Determine the (X, Y) coordinate at the center of the cell enclosing the given text.  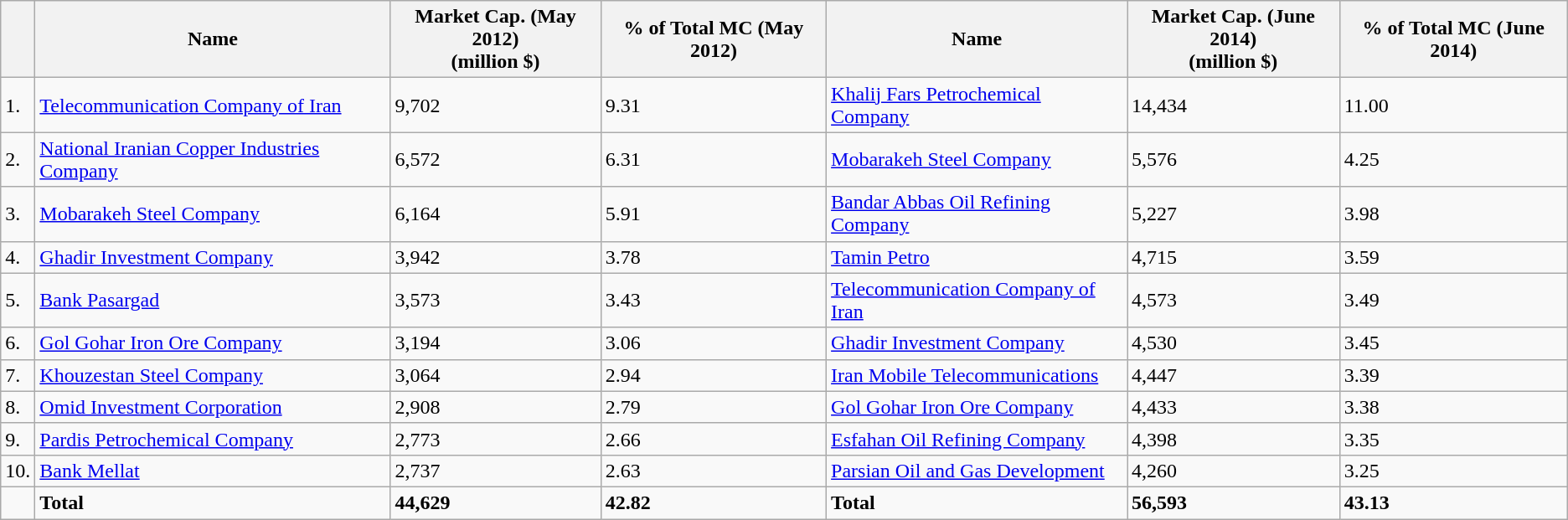
Omid Investment Corporation (213, 407)
3.49 (1453, 300)
Bandar Abbas Oil Refining Company (977, 214)
3.35 (1453, 439)
3.43 (714, 300)
8. (18, 407)
2. (18, 159)
3. (18, 214)
10. (18, 471)
Tamin Petro (977, 257)
4,433 (1234, 407)
4,260 (1234, 471)
44,629 (496, 502)
% of Total MC (June 2014) (1453, 39)
Pardis Petrochemical Company (213, 439)
3.98 (1453, 214)
2.63 (714, 471)
4,447 (1234, 375)
3,194 (496, 343)
4,573 (1234, 300)
Bank Pasargad (213, 300)
3.39 (1453, 375)
Khouzestan Steel Company (213, 375)
43.13 (1453, 502)
Iran Mobile Telecommunications (977, 375)
9. (18, 439)
9.31 (714, 106)
% of Total MC (May 2012) (714, 39)
Bank Mellat (213, 471)
5,576 (1234, 159)
4,530 (1234, 343)
Khalij Fars Petrochemical Company (977, 106)
56,593 (1234, 502)
6,572 (496, 159)
National Iranian Copper Industries Company (213, 159)
9,702 (496, 106)
3.25 (1453, 471)
2,908 (496, 407)
2.79 (714, 407)
Esfahan Oil Refining Company (977, 439)
2.66 (714, 439)
4.25 (1453, 159)
7. (18, 375)
3.06 (714, 343)
3.59 (1453, 257)
4,398 (1234, 439)
3.45 (1453, 343)
2,773 (496, 439)
4. (18, 257)
3.38 (1453, 407)
Market Cap. (May 2012) (million $) (496, 39)
3,942 (496, 257)
3,573 (496, 300)
14,434 (1234, 106)
Parsian Oil and Gas Development (977, 471)
5,227 (1234, 214)
4,715 (1234, 257)
2,737 (496, 471)
1. (18, 106)
11.00 (1453, 106)
3.78 (714, 257)
5. (18, 300)
42.82 (714, 502)
6.31 (714, 159)
2.94 (714, 375)
5.91 (714, 214)
6,164 (496, 214)
Market Cap. (June 2014) (million $) (1234, 39)
3,064 (496, 375)
6. (18, 343)
